Locate the cell with the specified text and output its [x, y] center coordinate. 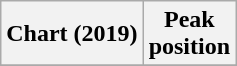
Chart (2019) [72, 34]
Peakposition [189, 34]
